Output the [x, y] coordinate of the center of the cell containing the given text.  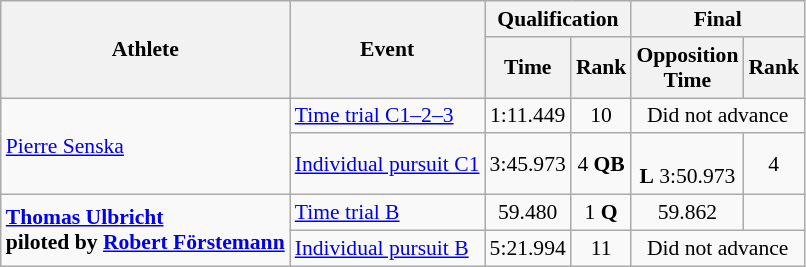
1:11.449 [528, 116]
OppositionTime [687, 68]
Pierre Senska [146, 146]
Final [718, 19]
5:21.994 [528, 248]
Thomas Ulbrichtpiloted by Robert Förstemann [146, 230]
Individual pursuit C1 [388, 164]
Qualification [558, 19]
4 [774, 164]
Time trial C1–2–3 [388, 116]
59.480 [528, 213]
Time [528, 68]
Event [388, 50]
1 Q [602, 213]
Time trial B [388, 213]
4 QB [602, 164]
L 3:50.973 [687, 164]
10 [602, 116]
59.862 [687, 213]
Individual pursuit B [388, 248]
11 [602, 248]
Athlete [146, 50]
3:45.973 [528, 164]
